Return the (x, y) coordinate for the center point of the cell that contains the specified text.  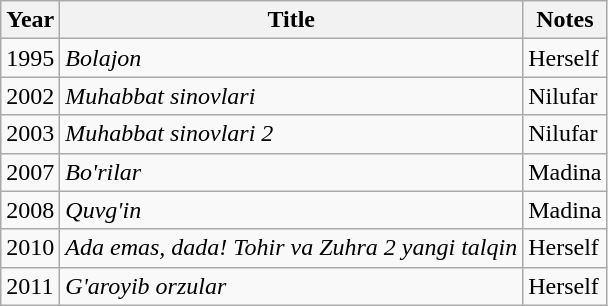
2008 (30, 210)
Muhabbat sinovlari 2 (292, 134)
Bo'rilar (292, 172)
G'aroyib orzular (292, 286)
Quvg'in (292, 210)
Bolajon (292, 58)
Muhabbat sinovlari (292, 96)
Ada emas, dada! Tohir va Zuhra 2 yangi talqin (292, 248)
2007 (30, 172)
Title (292, 20)
Notes (565, 20)
1995 (30, 58)
2011 (30, 286)
2002 (30, 96)
2003 (30, 134)
2010 (30, 248)
Year (30, 20)
